Scan for the cell matching the given text and deliver its [X, Y] coordinate at center. 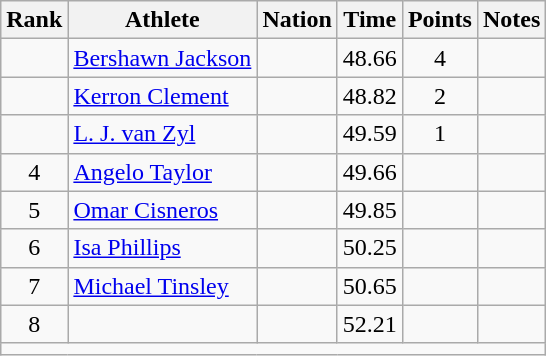
2 [440, 96]
6 [34, 248]
1 [440, 134]
Omar Cisneros [162, 210]
7 [34, 286]
Angelo Taylor [162, 172]
Isa Phillips [162, 248]
Athlete [162, 20]
48.82 [370, 96]
Nation [297, 20]
Michael Tinsley [162, 286]
49.85 [370, 210]
L. J. van Zyl [162, 134]
Time [370, 20]
Points [440, 20]
50.25 [370, 248]
8 [34, 324]
49.59 [370, 134]
Bershawn Jackson [162, 58]
52.21 [370, 324]
5 [34, 210]
Rank [34, 20]
50.65 [370, 286]
49.66 [370, 172]
Notes [511, 20]
Kerron Clement [162, 96]
48.66 [370, 58]
